Scan for the cell matching the given text and deliver its [X, Y] coordinate at center. 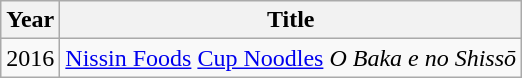
2016 [30, 58]
Year [30, 20]
Title [291, 20]
Nissin Foods Cup Noodles O Baka e no Shissō [291, 58]
